Provide the (X, Y) coordinate of the cell's center where the given text is located.  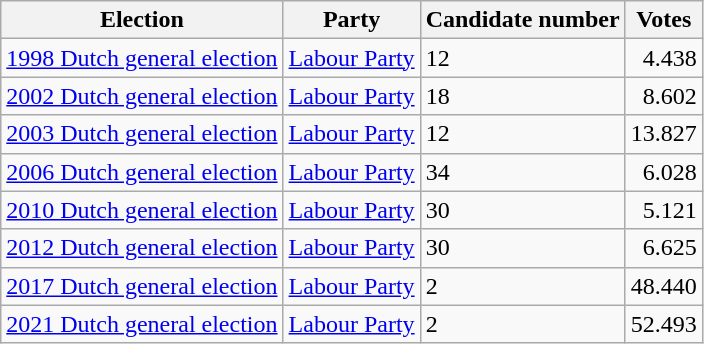
6.625 (664, 248)
34 (522, 172)
Votes (664, 20)
2021 Dutch general election (142, 324)
5.121 (664, 210)
Candidate number (522, 20)
Party (352, 20)
18 (522, 96)
8.602 (664, 96)
48.440 (664, 286)
2003 Dutch general election (142, 134)
1998 Dutch general election (142, 58)
2010 Dutch general election (142, 210)
52.493 (664, 324)
2017 Dutch general election (142, 286)
2006 Dutch general election (142, 172)
13.827 (664, 134)
Election (142, 20)
2002 Dutch general election (142, 96)
6.028 (664, 172)
4.438 (664, 58)
2012 Dutch general election (142, 248)
